Scan for the cell matching the given text and deliver its [X, Y] coordinate at center. 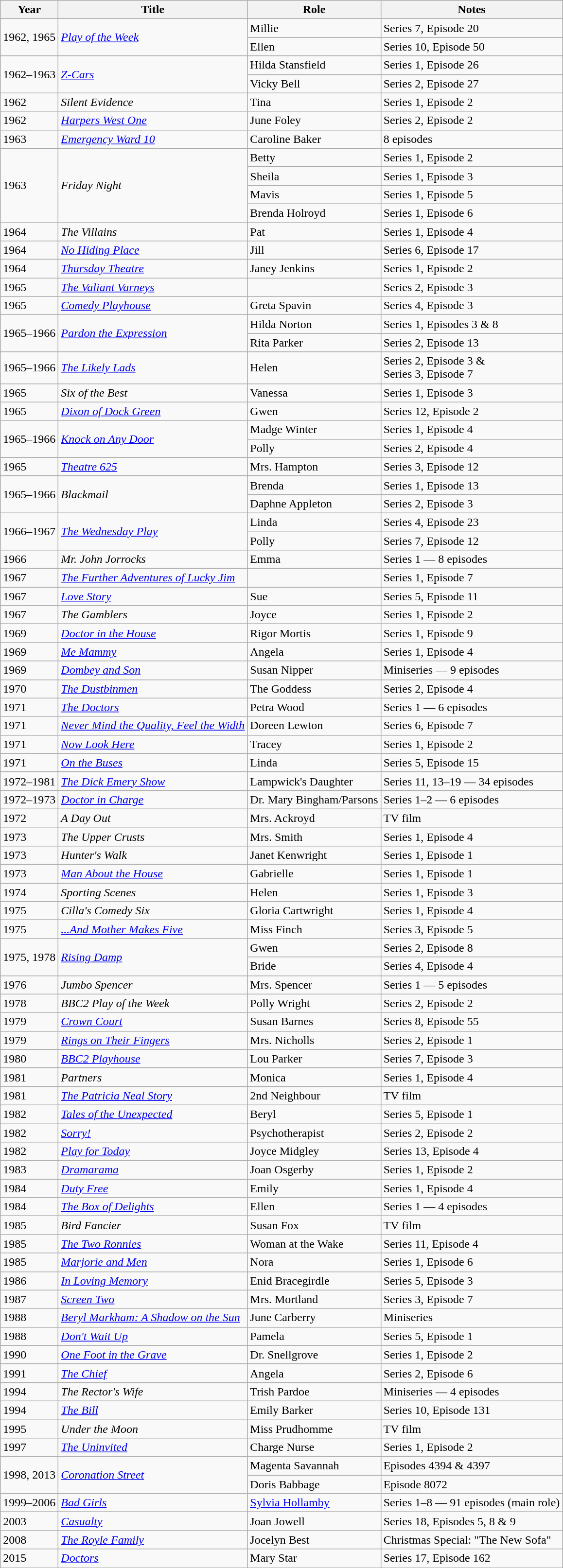
Series 5, Episode 3 [472, 1281]
Love Story [153, 596]
Enid Bracegirdle [314, 1281]
Under the Moon [153, 1429]
Sue [314, 596]
Miniseries [472, 1318]
1995 [29, 1429]
One Foot in the Grave [153, 1355]
Episodes 4394 & 4397 [472, 1466]
Cilla's Comedy Six [153, 911]
Mavis [314, 194]
The Patricia Neal Story [153, 1096]
June Carberry [314, 1318]
Trish Pardoe [314, 1392]
Doctor in the House [153, 633]
Rising Damp [153, 957]
Doreen Lewton [314, 726]
Pat [314, 232]
Dombey and Son [153, 670]
1986 [29, 1281]
Role [314, 10]
Series 4, Episode 23 [472, 522]
Lou Parker [314, 1059]
Rita Parker [314, 343]
Magenta Savannah [314, 1466]
1972 [29, 818]
Series 1 — 5 episodes [472, 985]
Janet Kenwright [314, 855]
The Uninvited [153, 1447]
1972–1981 [29, 781]
Series 3, Episode 12 [472, 467]
Janey Jenkins [314, 269]
Series 1, Episode 9 [472, 633]
Six of the Best [153, 393]
The Royle Family [153, 1540]
Blackmail [153, 494]
Sorry! [153, 1133]
Susan Nipper [314, 670]
Series 1, Episode 5 [472, 194]
Emily [314, 1188]
Series 5, Episode 15 [472, 763]
Series 2, Episode 8 [472, 948]
Series 1, Episode 7 [472, 578]
Series 11, 13–19 — 34 episodes [472, 781]
Sheila [314, 176]
1990 [29, 1355]
The Dustbinmen [153, 689]
Joan Jowell [314, 1521]
1978 [29, 1003]
Series 1, Episode 26 [472, 65]
Psychotherapist [314, 1133]
1998, 2013 [29, 1475]
Me Mammy [153, 652]
Series 8, Episode 55 [472, 1022]
The Likely Lads [153, 367]
1983 [29, 1170]
June Foley [314, 121]
Susan Barnes [314, 1022]
Series 3, Episode 5 [472, 929]
Greta Spavin [314, 306]
The Gamblers [153, 615]
The Wednesday Play [153, 531]
Series 6, Episode 17 [472, 250]
Theatre 625 [153, 467]
Vanessa [314, 393]
Series 4, Episode 4 [472, 966]
The Doctors [153, 707]
Series 4, Episode 3 [472, 306]
1987 [29, 1299]
The Valiant Varneys [153, 287]
Hilda Norton [314, 324]
Rigor Mortis [314, 633]
Tales of the Unexpected [153, 1114]
The Chief [153, 1373]
Man About the House [153, 874]
1962, 1965 [29, 37]
Jocelyn Best [314, 1540]
1962–1963 [29, 74]
Series 1, Episodes 3 & 8 [472, 324]
Doctor in Charge [153, 800]
Series 12, Episode 2 [472, 411]
Woman at the Wake [314, 1244]
Mrs. Nicholls [314, 1040]
The Goddess [314, 689]
Polly Wright [314, 1003]
Sporting Scenes [153, 892]
The Rector's Wife [153, 1392]
Series 7, Episode 20 [472, 28]
Miss Finch [314, 929]
1980 [29, 1059]
BBC2 Play of the Week [153, 1003]
Series 1 — 6 episodes [472, 707]
Series 3, Episode 7 [472, 1299]
The Upper Crusts [153, 836]
Brenda [314, 485]
Partners [153, 1077]
1975, 1978 [29, 957]
Madge Winter [314, 430]
Dr. Snellgrove [314, 1355]
Series 2, Episode 27 [472, 84]
2015 [29, 1558]
Mrs. Hampton [314, 467]
Series 1–2 — 6 episodes [472, 800]
In Loving Memory [153, 1281]
Christmas Special: "The New Sofa" [472, 1540]
Beryl Markham: A Shadow on the Sun [153, 1318]
1999–2006 [29, 1503]
Mary Star [314, 1558]
Play for Today [153, 1151]
The Further Adventures of Lucky Jim [153, 578]
Never Mind the Quality, Feel the Width [153, 726]
Tina [314, 102]
1991 [29, 1373]
Series 6, Episode 7 [472, 726]
...And Mother Makes Five [153, 929]
Series 1 — 4 episodes [472, 1207]
Bad Girls [153, 1503]
Series 2, Episode 1 [472, 1040]
2nd Neighbour [314, 1096]
Series 7, Episode 12 [472, 541]
Dr. Mary Bingham/Parsons [314, 800]
Duty Free [153, 1188]
BBC2 Playhouse [153, 1059]
Screen Two [153, 1299]
Mr. John Jorrocks [153, 559]
1997 [29, 1447]
Gabrielle [314, 874]
Harpers West One [153, 121]
On the Buses [153, 763]
Series 13, Episode 4 [472, 1151]
Mrs. Spencer [314, 985]
Rings on Their Fingers [153, 1040]
Year [29, 10]
Tracey [314, 744]
Series 2, Episode 3 &Series 3, Episode 7 [472, 367]
Friday Night [153, 185]
1970 [29, 689]
Bride [314, 966]
The Dick Emery Show [153, 781]
Marjorie and Men [153, 1262]
Vicky Bell [314, 84]
Gloria Cartwright [314, 911]
Series 1 — 8 episodes [472, 559]
Hunter's Walk [153, 855]
Miniseries — 4 episodes [472, 1392]
Doris Babbage [314, 1484]
Jumbo Spencer [153, 985]
Series 1, Episode 13 [472, 485]
Susan Fox [314, 1225]
Lampwick's Daughter [314, 781]
Emily Barker [314, 1410]
Z-Cars [153, 74]
Petra Wood [314, 707]
Joyce Midgley [314, 1151]
Now Look Here [153, 744]
Joyce [314, 615]
Sylvia Hollamby [314, 1503]
Dixon of Dock Green [153, 411]
Series 2, Episode 6 [472, 1373]
Doctors [153, 1558]
Series 11, Episode 4 [472, 1244]
Mrs. Smith [314, 836]
Dramarama [153, 1170]
Bird Fancier [153, 1225]
Emergency Ward 10 [153, 139]
2003 [29, 1521]
1966–1967 [29, 531]
No Hiding Place [153, 250]
Betty [314, 157]
Beryl [314, 1114]
Monica [314, 1077]
The Villains [153, 232]
Crown Court [153, 1022]
Comedy Playhouse [153, 306]
Charge Nurse [314, 1447]
1976 [29, 985]
1974 [29, 892]
Episode 8072 [472, 1484]
Brenda Holroyd [314, 213]
Silent Evidence [153, 102]
Title [153, 10]
Don't Wait Up [153, 1336]
Play of the Week [153, 37]
Nora [314, 1262]
Pamela [314, 1336]
Miniseries — 9 episodes [472, 670]
1966 [29, 559]
Mrs. Mortland [314, 1299]
Thursday Theatre [153, 269]
Millie [314, 28]
Series 7, Episode 3 [472, 1059]
Caroline Baker [314, 139]
Coronation Street [153, 1475]
Knock on Any Door [153, 439]
8 episodes [472, 139]
1972–1973 [29, 800]
Series 5, Episode 11 [472, 596]
Daphne Appleton [314, 504]
Hilda Stansfield [314, 65]
Series 1–8 — 91 episodes (main role) [472, 1503]
Miss Prudhomme [314, 1429]
Emma [314, 559]
Casualty [153, 1521]
Mrs. Ackroyd [314, 818]
Series 10, Episode 131 [472, 1410]
Pardon the Expression [153, 333]
Notes [472, 10]
The Box of Delights [153, 1207]
Jill [314, 250]
A Day Out [153, 818]
Series 17, Episode 162 [472, 1558]
2008 [29, 1540]
The Bill [153, 1410]
Series 18, Episodes 5, 8 & 9 [472, 1521]
The Two Ronnies [153, 1244]
Series 10, Episode 50 [472, 47]
Joan Osgerby [314, 1170]
Series 2, Episode 13 [472, 343]
